Output the [x, y] coordinate of the center of the cell containing the given text.  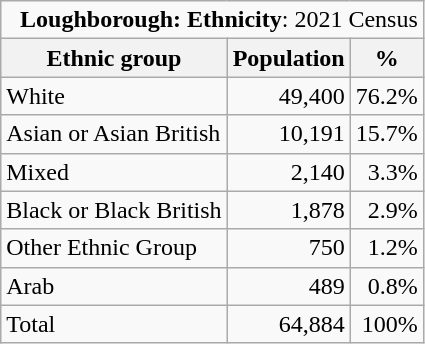
1.2% [386, 248]
Arab [114, 286]
49,400 [288, 96]
2.9% [386, 210]
76.2% [386, 96]
10,191 [288, 134]
64,884 [288, 324]
15.7% [386, 134]
100% [386, 324]
Mixed [114, 172]
Other Ethnic Group [114, 248]
Black or Black British [114, 210]
Asian or Asian British [114, 134]
Ethnic group [114, 58]
White [114, 96]
2,140 [288, 172]
Population [288, 58]
Loughborough: Ethnicity: 2021 Census [212, 20]
% [386, 58]
489 [288, 286]
3.3% [386, 172]
750 [288, 248]
Total [114, 324]
0.8% [386, 286]
1,878 [288, 210]
